Capture the cell that displays the provided text and extract its [X, Y] central coordinate. 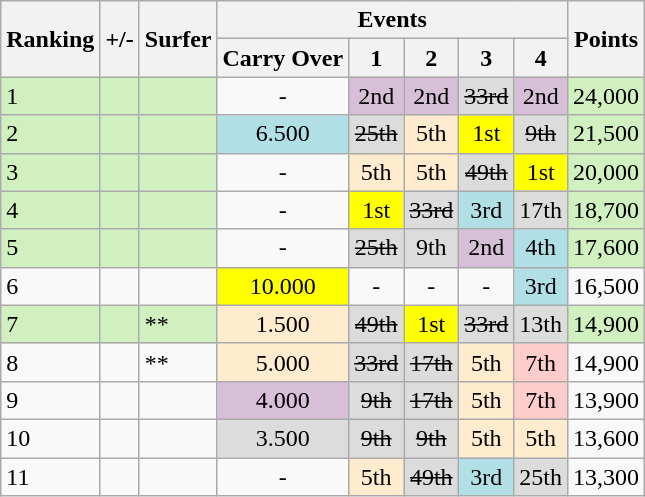
13,900 [606, 400]
4th [541, 248]
24,000 [606, 96]
13,300 [606, 477]
1.500 [283, 324]
+/- [120, 39]
9 [50, 400]
18,700 [606, 210]
11 [50, 477]
13,600 [606, 438]
7 [50, 324]
Ranking [50, 39]
20,000 [606, 172]
6 [50, 286]
21,500 [606, 134]
16,500 [606, 286]
Carry Over [283, 58]
5.000 [283, 362]
4.000 [283, 400]
Events [392, 20]
5 [50, 248]
10.000 [283, 286]
Surfer [178, 39]
8 [50, 362]
10 [50, 438]
6.500 [283, 134]
17,600 [606, 248]
3.500 [283, 438]
13th [541, 324]
Points [606, 39]
